For the text-containing cell, return its midpoint in [X, Y] coordinate format. 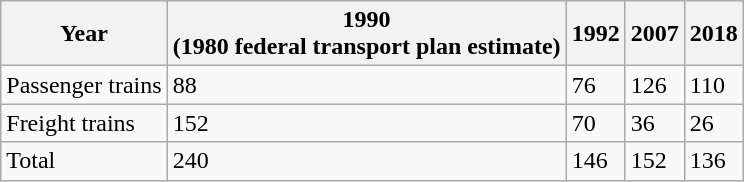
1992 [596, 34]
136 [714, 161]
2007 [654, 34]
146 [596, 161]
1990(1980 federal transport plan estimate) [366, 34]
126 [654, 85]
Year [84, 34]
2018 [714, 34]
Freight trains [84, 123]
88 [366, 85]
70 [596, 123]
Passenger trains [84, 85]
240 [366, 161]
36 [654, 123]
26 [714, 123]
110 [714, 85]
76 [596, 85]
Total [84, 161]
